Return (X, Y) of the center of cell containing provided text 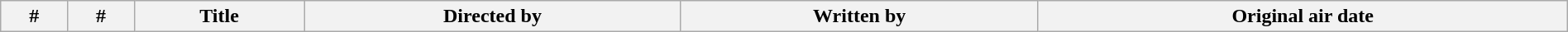
Written by (859, 16)
Title (218, 16)
Directed by (493, 16)
Original air date (1303, 16)
